Search for the cell housing the specified text and yield its [x, y] center coordinate. 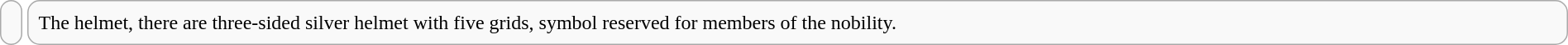
The helmet, there are three-sided silver helmet with five grids, symbol reserved for members of the nobility. [797, 22]
